Pinpoint the cell where the given text exists, returning its (X, Y) midpoint coordinate. 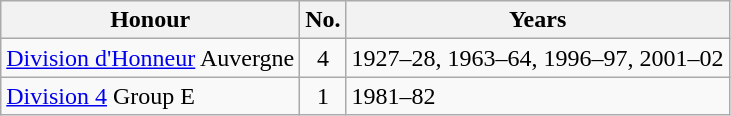
4 (323, 58)
Division 4 Group E (150, 96)
No. (323, 20)
1927–28, 1963–64, 1996–97, 2001–02 (538, 58)
Division d'Honneur Auvergne (150, 58)
Honour (150, 20)
1 (323, 96)
Years (538, 20)
1981–82 (538, 96)
